Scan for the cell matching the given text and deliver its (x, y) coordinate at center. 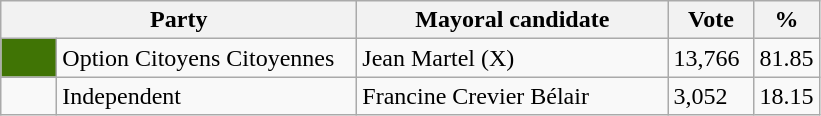
Vote (711, 20)
Party (179, 20)
18.15 (786, 96)
Jean Martel (X) (512, 58)
Mayoral candidate (512, 20)
Option Citoyens Citoyennes (207, 58)
3,052 (711, 96)
Francine Crevier Bélair (512, 96)
13,766 (711, 58)
% (786, 20)
Independent (207, 96)
81.85 (786, 58)
